Search for the cell housing the specified text and yield its [x, y] center coordinate. 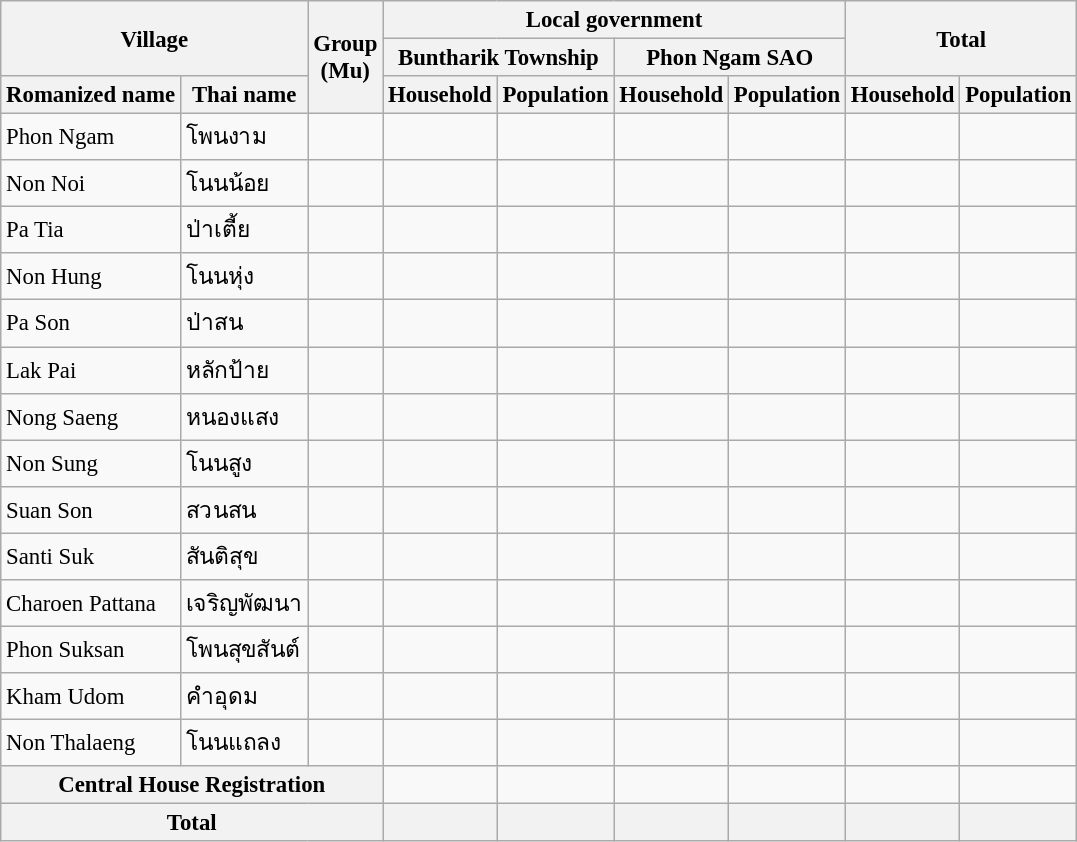
Group(Mu) [346, 58]
Non Thalaeng [91, 742]
Nong Saeng [91, 416]
Lak Pai [91, 370]
หนองแสง [244, 416]
Santi Suk [91, 556]
โนนน้อย [244, 184]
Non Sung [91, 464]
คำอุดม [244, 696]
โนนสูง [244, 464]
หลักป้าย [244, 370]
ป่าเตี้ย [244, 230]
โพนสุขสันต์ [244, 650]
โนนแถลง [244, 742]
Phon Suksan [91, 650]
Romanized name [91, 95]
Central House Registration [192, 785]
โพนงาม [244, 138]
สันติสุข [244, 556]
Local government [614, 20]
Suan Son [91, 510]
Phon Ngam [91, 138]
Non Noi [91, 184]
Non Hung [91, 278]
ป่าสน [244, 324]
Phon Ngam SAO [730, 58]
Village [154, 38]
Charoen Pattana [91, 604]
Thai name [244, 95]
Kham Udom [91, 696]
เจริญพัฒนา [244, 604]
สวนสน [244, 510]
โนนหุ่ง [244, 278]
Pa Son [91, 324]
Pa Tia [91, 230]
Buntharik Township [498, 58]
